Scan for the cell matching the given text and deliver its (x, y) coordinate at center. 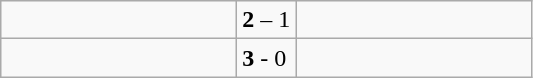
2 – 1 (266, 20)
3 - 0 (266, 58)
